Extract the (x, y) coordinate from the center of the cell holding the provided text.  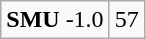
57 (126, 19)
SMU -1.0 (55, 19)
